Output the [x, y] coordinate of the center of the cell containing the given text.  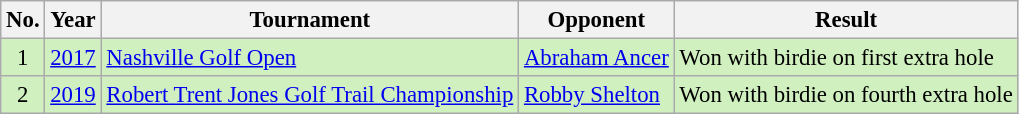
Robby Shelton [596, 95]
2017 [73, 58]
Result [846, 20]
Won with birdie on first extra hole [846, 58]
Won with birdie on fourth extra hole [846, 95]
2019 [73, 95]
No. [23, 20]
2 [23, 95]
Year [73, 20]
1 [23, 58]
Opponent [596, 20]
Nashville Golf Open [310, 58]
Robert Trent Jones Golf Trail Championship [310, 95]
Tournament [310, 20]
Abraham Ancer [596, 58]
